Extract the [X, Y] coordinate from the center of the cell holding the provided text.  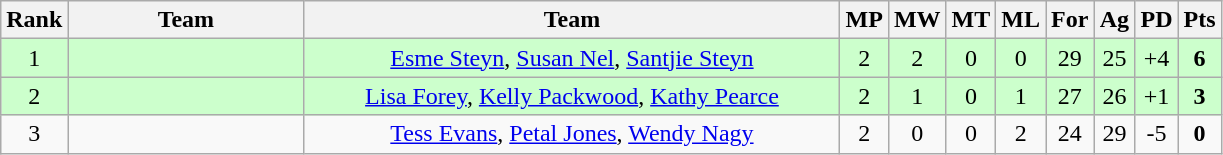
MP [864, 20]
Ag [1114, 20]
Lisa Forey, Kelly Packwood, Kathy Pearce [572, 96]
+1 [1156, 96]
MW [917, 20]
+4 [1156, 58]
24 [1070, 134]
Rank [34, 20]
For [1070, 20]
25 [1114, 58]
6 [1200, 58]
PD [1156, 20]
ML [1021, 20]
MT [971, 20]
-5 [1156, 134]
Esme Steyn, Susan Nel, Santjie Steyn [572, 58]
Pts [1200, 20]
26 [1114, 96]
27 [1070, 96]
Tess Evans, Petal Jones, Wendy Nagy [572, 134]
